Locate the cell with the specified text and output its (X, Y) center coordinate. 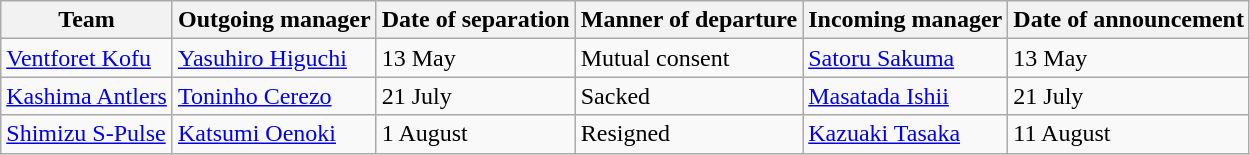
Date of separation (476, 20)
Katsumi Oenoki (274, 134)
Masatada Ishii (906, 96)
Resigned (688, 134)
11 August (1129, 134)
Satoru Sakuma (906, 58)
Manner of departure (688, 20)
Mutual consent (688, 58)
Yasuhiro Higuchi (274, 58)
Team (87, 20)
Shimizu S-Pulse (87, 134)
Kashima Antlers (87, 96)
Date of announcement (1129, 20)
Sacked (688, 96)
Ventforet Kofu (87, 58)
Toninho Cerezo (274, 96)
Incoming manager (906, 20)
1 August (476, 134)
Kazuaki Tasaka (906, 134)
Outgoing manager (274, 20)
